Output the [X, Y] coordinate of the center of the cell containing the given text.  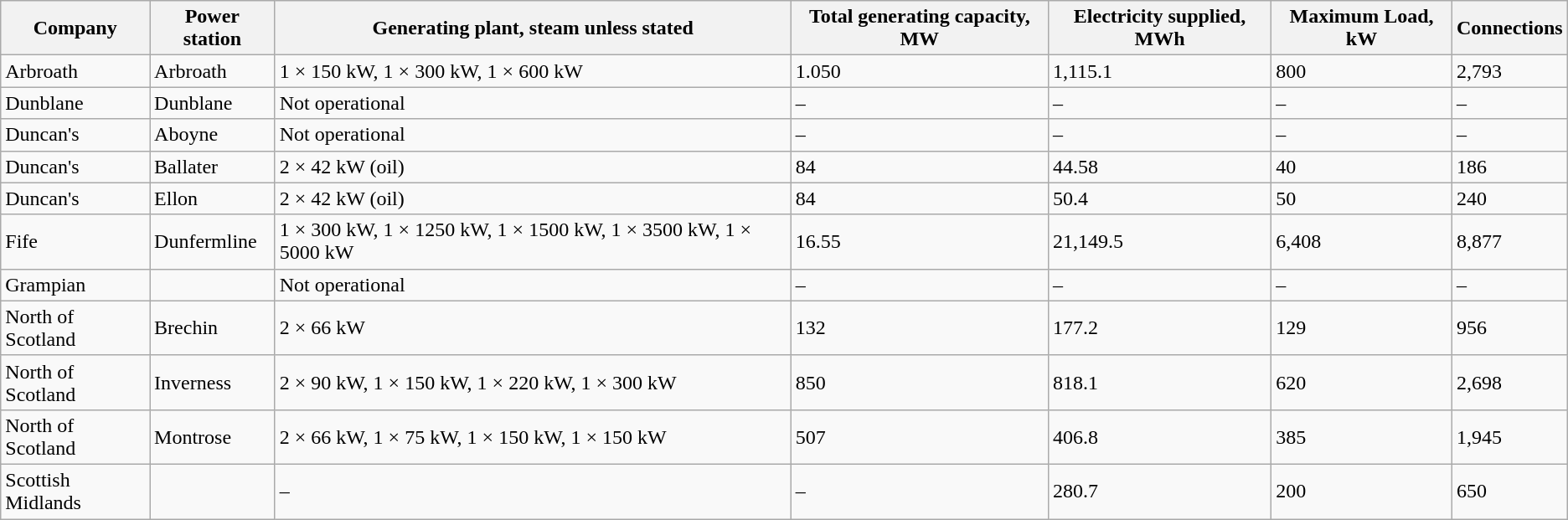
385 [1362, 437]
44.58 [1159, 167]
Montrose [213, 437]
Power station [213, 28]
Grampian [75, 285]
6,408 [1362, 241]
186 [1509, 167]
132 [920, 328]
1,115.1 [1159, 71]
Electricity supplied, MWh [1159, 28]
2,698 [1509, 382]
21,149.5 [1159, 241]
Aboyne [213, 135]
Inverness [213, 382]
240 [1509, 198]
Maximum Load, kW [1362, 28]
177.2 [1159, 328]
1,945 [1509, 437]
16.55 [920, 241]
Scottish Midlands [75, 491]
Dunfermline [213, 241]
2 × 90 kW, 1 × 150 kW, 1 × 220 kW, 1 × 300 kW [533, 382]
818.1 [1159, 382]
50.4 [1159, 198]
Total generating capacity, MW [920, 28]
50 [1362, 198]
Generating plant, steam unless stated [533, 28]
2,793 [1509, 71]
129 [1362, 328]
2 × 66 kW [533, 328]
280.7 [1159, 491]
956 [1509, 328]
Ballater [213, 167]
Brechin [213, 328]
1.050 [920, 71]
Connections [1509, 28]
2 × 66 kW, 1 × 75 kW, 1 × 150 kW, 1 × 150 kW [533, 437]
800 [1362, 71]
1 × 300 kW, 1 × 1250 kW, 1 × 1500 kW, 1 × 3500 kW, 1 × 5000 kW [533, 241]
1 × 150 kW, 1 × 300 kW, 1 × 600 kW [533, 71]
850 [920, 382]
650 [1509, 491]
40 [1362, 167]
Ellon [213, 198]
200 [1362, 491]
Fife [75, 241]
Company [75, 28]
406.8 [1159, 437]
620 [1362, 382]
8,877 [1509, 241]
507 [920, 437]
